Determine the (x, y) coordinate at the center of the cell enclosing the given text.  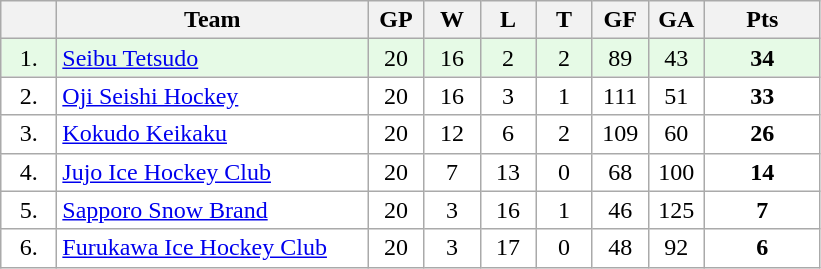
Kokudo Keikaku (212, 134)
4. (29, 172)
33 (762, 96)
46 (620, 210)
109 (620, 134)
Furukawa Ice Hockey Club (212, 248)
68 (620, 172)
GF (620, 20)
Sapporo Snow Brand (212, 210)
W (452, 20)
100 (676, 172)
26 (762, 134)
17 (508, 248)
Jujo Ice Hockey Club (212, 172)
92 (676, 248)
12 (452, 134)
60 (676, 134)
1. (29, 58)
13 (508, 172)
GA (676, 20)
43 (676, 58)
5. (29, 210)
111 (620, 96)
51 (676, 96)
Oji Seishi Hockey (212, 96)
6. (29, 248)
GP (396, 20)
48 (620, 248)
14 (762, 172)
T (564, 20)
89 (620, 58)
3. (29, 134)
2. (29, 96)
Pts (762, 20)
Seibu Tetsudo (212, 58)
125 (676, 210)
Team (212, 20)
34 (762, 58)
L (508, 20)
